Find where the given text appears and provide that cell's center as [x, y] coordinate. 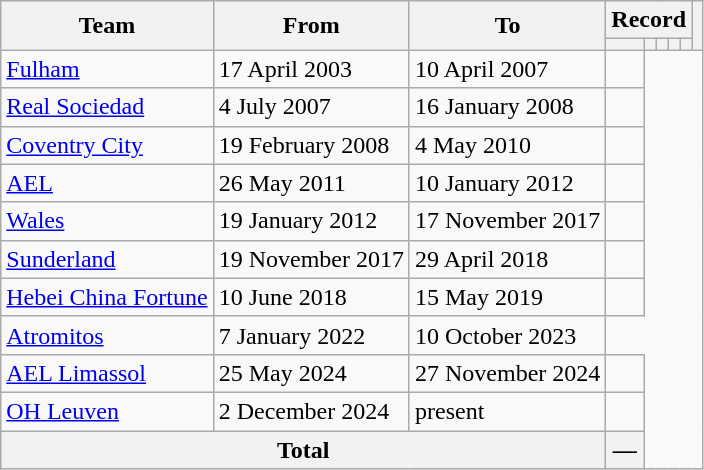
2 December 2024 [311, 411]
present [507, 411]
15 May 2019 [507, 297]
10 October 2023 [507, 335]
OH Leuven [107, 411]
Hebei China Fortune [107, 297]
7 January 2022 [311, 335]
Team [107, 26]
16 January 2008 [507, 107]
10 June 2018 [311, 297]
4 July 2007 [311, 107]
Coventry City [107, 145]
— [625, 449]
4 May 2010 [507, 145]
To [507, 26]
17 April 2003 [311, 69]
29 April 2018 [507, 259]
26 May 2011 [311, 183]
19 November 2017 [311, 259]
Sunderland [107, 259]
25 May 2024 [311, 373]
19 February 2008 [311, 145]
Real Sociedad [107, 107]
27 November 2024 [507, 373]
AEL Limassol [107, 373]
Fulham [107, 69]
Wales [107, 221]
10 January 2012 [507, 183]
Total [304, 449]
17 November 2017 [507, 221]
19 January 2012 [311, 221]
Atromitos [107, 335]
10 April 2007 [507, 69]
AEL [107, 183]
Record [649, 20]
From [311, 26]
